Find where the given text appears and provide that cell's center as (X, Y) coordinate. 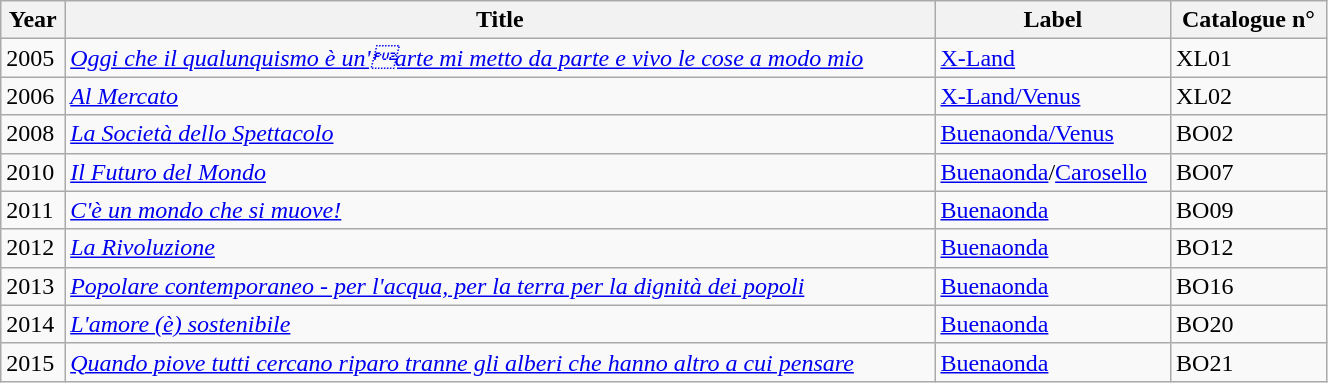
Oggi che il qualunquismo è un'arte mi metto da parte e vivo le cose a modo mio (500, 58)
Al Mercato (500, 96)
2008 (33, 134)
Buenaonda/Carosello (1053, 172)
Popolare contemporaneo - per l'acqua, per la terra per la dignità dei popoli (500, 286)
BO12 (1249, 248)
C'è un mondo che si muove! (500, 210)
XL01 (1249, 58)
2014 (33, 324)
BO16 (1249, 286)
XL02 (1249, 96)
BO09 (1249, 210)
Quando piove tutti cercano riparo tranne gli alberi che hanno altro a cui pensare (500, 362)
Title (500, 20)
Year (33, 20)
X-Land (1053, 58)
Buenaonda/Venus (1053, 134)
2010 (33, 172)
X-Land/Venus (1053, 96)
Catalogue n° (1249, 20)
La Società dello Spettacolo (500, 134)
BO21 (1249, 362)
La Rivoluzione (500, 248)
BO02 (1249, 134)
Label (1053, 20)
BO20 (1249, 324)
Il Futuro del Mondo (500, 172)
2013 (33, 286)
2012 (33, 248)
L'amore (è) sostenibile (500, 324)
2006 (33, 96)
2011 (33, 210)
2015 (33, 362)
BO07 (1249, 172)
2005 (33, 58)
